Detect which cell encompasses the target text, then output its (X, Y) center coordinate. 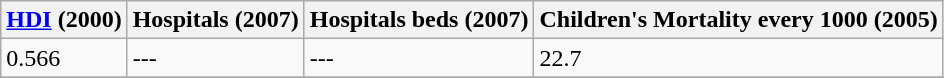
0.566 (64, 58)
22.7 (738, 58)
Hospitals beds (2007) (419, 20)
Children's Mortality every 1000 (2005) (738, 20)
HDI (2000) (64, 20)
Hospitals (2007) (216, 20)
